Determine the (x, y) coordinate at the center of the cell enclosing the given text.  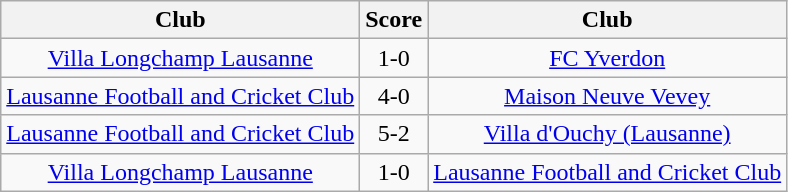
FC Yverdon (608, 58)
4-0 (394, 96)
Score (394, 20)
5-2 (394, 134)
Villa d'Ouchy (Lausanne) (608, 134)
Maison Neuve Vevey (608, 96)
